Extract the (X, Y) coordinate from the center of the cell holding the provided text.  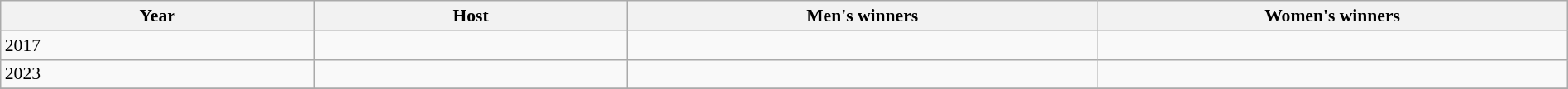
Men's winners (863, 16)
Host (471, 16)
Year (157, 16)
Women's winners (1332, 16)
2023 (157, 74)
2017 (157, 45)
